Locate the cell with the specified text and output its [x, y] center coordinate. 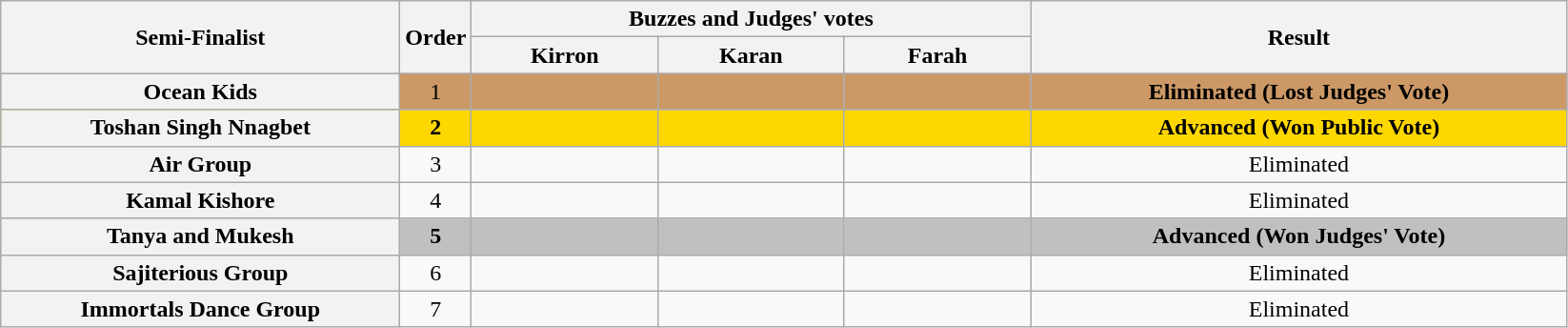
7 [436, 309]
Buzzes and Judges' votes [751, 19]
Farah [937, 55]
2 [436, 128]
Kamal Kishore [200, 200]
Air Group [200, 164]
Advanced (Won Public Vote) [1299, 128]
Semi-Finalist [200, 37]
Advanced (Won Judges' Vote) [1299, 236]
Order [436, 37]
Toshan Singh Nnagbet [200, 128]
6 [436, 273]
Immortals Dance Group [200, 309]
Eliminated (Lost Judges' Vote) [1299, 92]
5 [436, 236]
Tanya and Mukesh [200, 236]
Karan [752, 55]
4 [436, 200]
Result [1299, 37]
1 [436, 92]
Ocean Kids [200, 92]
Sajiterious Group [200, 273]
3 [436, 164]
Kirron [565, 55]
